Search for the cell housing the specified text and yield its (x, y) center coordinate. 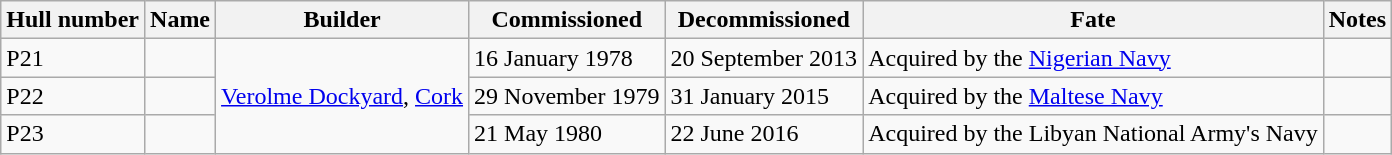
Fate (1094, 20)
Acquired by the Maltese Navy (1094, 96)
P23 (73, 134)
Decommissioned (764, 20)
Commissioned (567, 20)
Verolme Dockyard, Cork (342, 96)
22 June 2016 (764, 134)
Acquired by the Nigerian Navy (1094, 58)
P22 (73, 96)
16 January 1978 (567, 58)
Notes (1357, 20)
P21 (73, 58)
21 May 1980 (567, 134)
31 January 2015 (764, 96)
Hull number (73, 20)
20 September 2013 (764, 58)
29 November 1979 (567, 96)
Name (180, 20)
Builder (342, 20)
Acquired by the Libyan National Army's Navy (1094, 134)
